Detect which cell encompasses the target text, then output its [x, y] center coordinate. 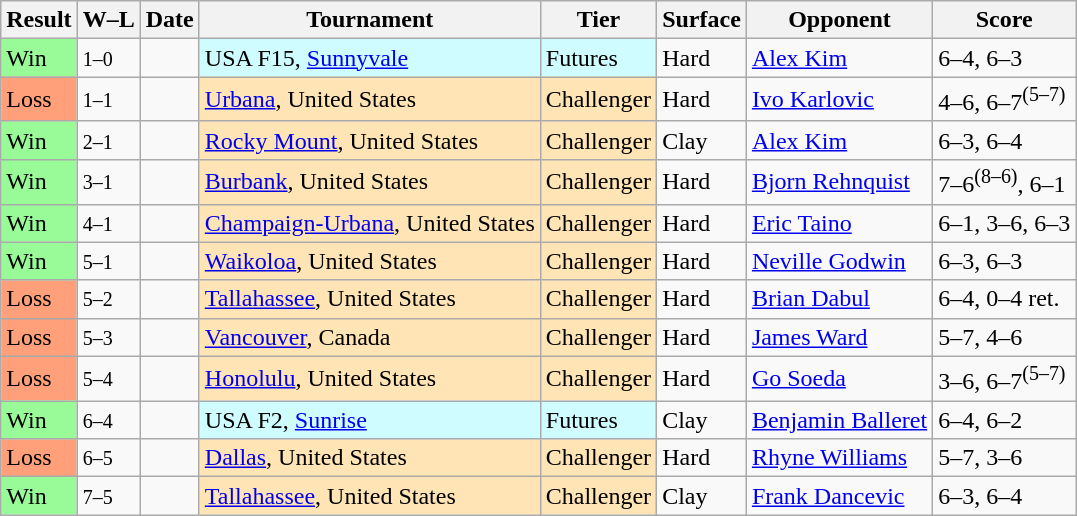
Tournament [370, 20]
USA F2, Sunrise [370, 420]
Rhyne Williams [839, 458]
3–1 [108, 182]
Neville Godwin [839, 261]
Score [1004, 20]
Result [39, 20]
5–7, 3–6 [1004, 458]
Vancouver, Canada [370, 337]
W–L [108, 20]
1–0 [108, 58]
Go Soeda [839, 378]
4–6, 6–7(5–7) [1004, 100]
Eric Taino [839, 223]
Surface [702, 20]
6–4, 6–2 [1004, 420]
Tier [598, 20]
5–1 [108, 261]
4–1 [108, 223]
6–4, 6–3 [1004, 58]
Bjorn Rehnquist [839, 182]
Champaign-Urbana, United States [370, 223]
Frank Dancevic [839, 496]
USA F15, Sunnyvale [370, 58]
Urbana, United States [370, 100]
5–2 [108, 299]
6–3, 6–3 [1004, 261]
Burbank, United States [370, 182]
5–4 [108, 378]
Opponent [839, 20]
James Ward [839, 337]
Dallas, United States [370, 458]
6–1, 3–6, 6–3 [1004, 223]
Brian Dabul [839, 299]
Ivo Karlovic [839, 100]
7–6(8–6), 6–1 [1004, 182]
1–1 [108, 100]
7–5 [108, 496]
5–7, 4–6 [1004, 337]
Benjamin Balleret [839, 420]
6–5 [108, 458]
Waikoloa, United States [370, 261]
Honolulu, United States [370, 378]
6–4, 0–4 ret. [1004, 299]
Rocky Mount, United States [370, 140]
2–1 [108, 140]
Date [170, 20]
3–6, 6–7(5–7) [1004, 378]
5–3 [108, 337]
6–4 [108, 420]
